Return the [X, Y] coordinate for the center point of the cell that contains the specified text.  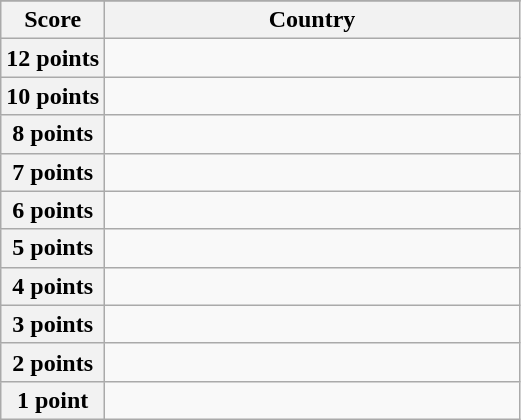
1 point [53, 400]
4 points [53, 286]
5 points [53, 248]
10 points [53, 96]
Score [53, 20]
2 points [53, 362]
3 points [53, 324]
8 points [53, 134]
6 points [53, 210]
12 points [53, 58]
7 points [53, 172]
Country [312, 20]
